Output the (X, Y) coordinate of the center of the cell containing the given text.  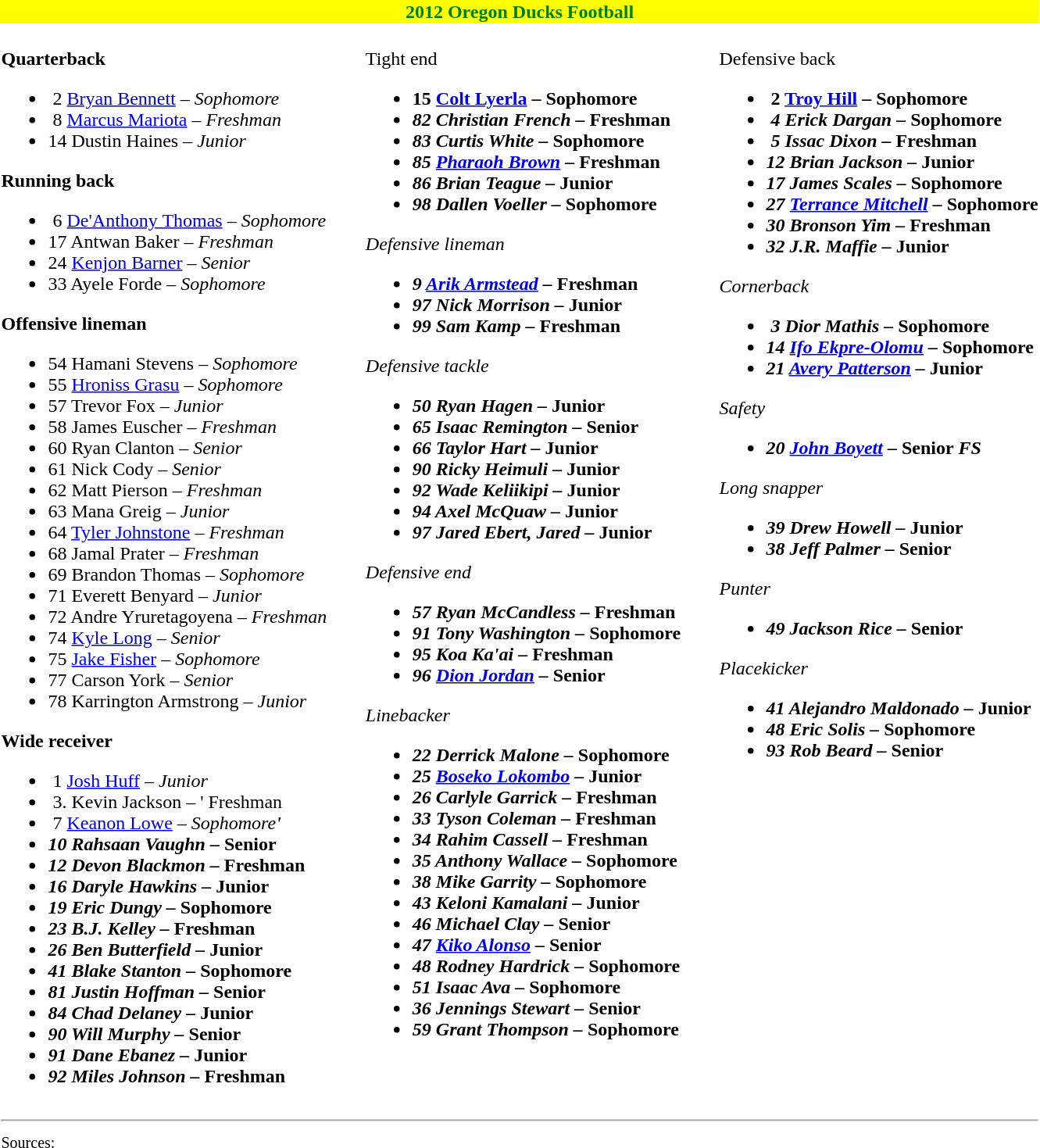
2012 Oregon Ducks Football (520, 12)
